Return the [X, Y] coordinate for the center point of the cell that contains the specified text.  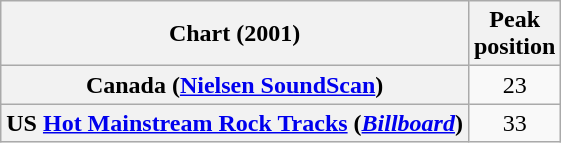
33 [514, 123]
Canada (Nielsen SoundScan) [235, 85]
Peakposition [514, 34]
Chart (2001) [235, 34]
23 [514, 85]
US Hot Mainstream Rock Tracks (Billboard) [235, 123]
